Search for the cell housing the specified text and yield its [X, Y] center coordinate. 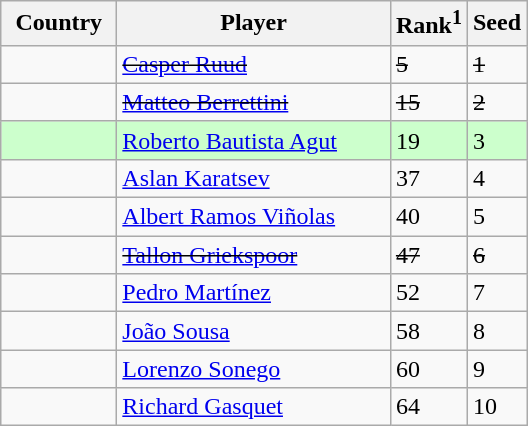
2 [496, 102]
58 [428, 331]
Roberto Bautista Agut [254, 140]
Matteo Berrettini [254, 102]
6 [496, 255]
1 [496, 64]
Seed [496, 24]
19 [428, 140]
47 [428, 255]
40 [428, 217]
Pedro Martínez [254, 293]
João Sousa [254, 331]
Country [59, 24]
7 [496, 293]
Richard Gasquet [254, 407]
3 [496, 140]
8 [496, 331]
Tallon Griekspoor [254, 255]
37 [428, 178]
9 [496, 369]
Rank1 [428, 24]
Player [254, 24]
Lorenzo Sonego [254, 369]
Casper Ruud [254, 64]
Albert Ramos Viñolas [254, 217]
10 [496, 407]
64 [428, 407]
4 [496, 178]
60 [428, 369]
52 [428, 293]
15 [428, 102]
Aslan Karatsev [254, 178]
